Provide the (x, y) coordinate of the cell's center where the given text is located.  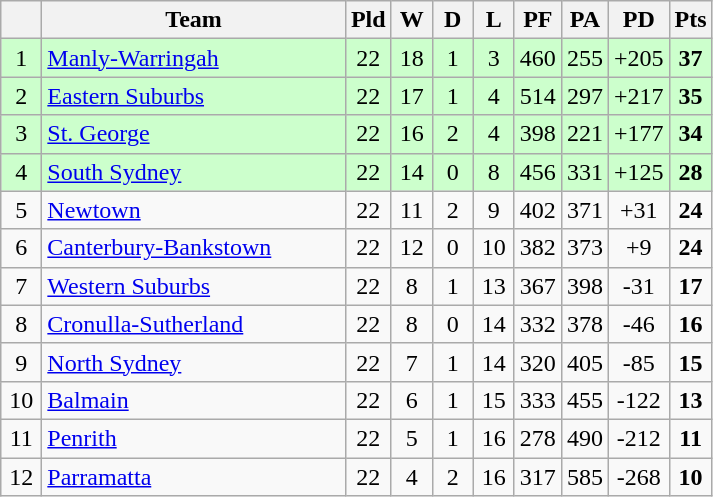
D (452, 20)
460 (538, 58)
Pld (368, 20)
373 (584, 248)
255 (584, 58)
378 (584, 324)
402 (538, 210)
585 (584, 477)
456 (538, 172)
W (412, 20)
490 (584, 438)
+217 (638, 96)
35 (690, 96)
Team (194, 20)
+9 (638, 248)
+125 (638, 172)
PD (638, 20)
South Sydney (194, 172)
-212 (638, 438)
PA (584, 20)
331 (584, 172)
455 (584, 400)
North Sydney (194, 362)
37 (690, 58)
514 (538, 96)
PF (538, 20)
317 (538, 477)
382 (538, 248)
371 (584, 210)
-85 (638, 362)
Pts (690, 20)
278 (538, 438)
Canterbury-Bankstown (194, 248)
Parramatta (194, 477)
320 (538, 362)
L (494, 20)
+177 (638, 134)
-122 (638, 400)
+31 (638, 210)
333 (538, 400)
Manly-Warringah (194, 58)
Penrith (194, 438)
-46 (638, 324)
-268 (638, 477)
Balmain (194, 400)
Western Suburbs (194, 286)
Cronulla-Sutherland (194, 324)
18 (412, 58)
405 (584, 362)
221 (584, 134)
Eastern Suburbs (194, 96)
+205 (638, 58)
34 (690, 134)
Newtown (194, 210)
297 (584, 96)
332 (538, 324)
367 (538, 286)
St. George (194, 134)
-31 (638, 286)
28 (690, 172)
